Pinpoint the cell where the given text exists, returning its [X, Y] midpoint coordinate. 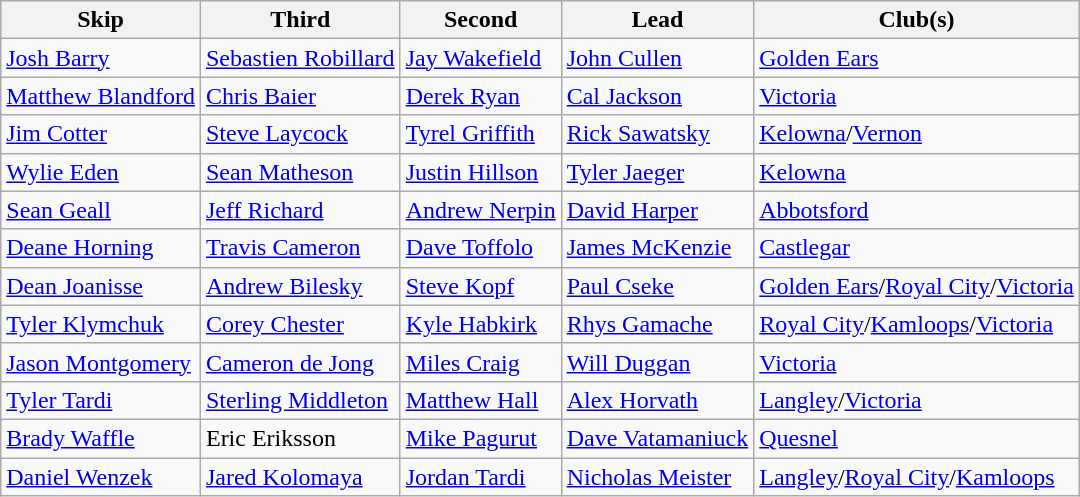
Second [480, 20]
Miles Craig [480, 362]
Nicholas Meister [658, 477]
Justin Hillson [480, 172]
John Cullen [658, 58]
Langley/Victoria [917, 400]
Jeff Richard [300, 210]
Jay Wakefield [480, 58]
Tyler Tardi [101, 400]
Corey Chester [300, 324]
Kelowna/Vernon [917, 134]
Sterling Middleton [300, 400]
Will Duggan [658, 362]
Golden Ears/Royal City/Victoria [917, 286]
Andrew Bilesky [300, 286]
Tyler Klymchuk [101, 324]
Langley/Royal City/Kamloops [917, 477]
Dave Toffolo [480, 248]
Sean Matheson [300, 172]
Wylie Eden [101, 172]
Travis Cameron [300, 248]
Golden Ears [917, 58]
Paul Cseke [658, 286]
Third [300, 20]
Kelowna [917, 172]
Cameron de Jong [300, 362]
Dave Vatamaniuck [658, 438]
Brady Waffle [101, 438]
Josh Barry [101, 58]
Andrew Nerpin [480, 210]
Royal City/Kamloops/Victoria [917, 324]
Sebastien Robillard [300, 58]
Kyle Habkirk [480, 324]
Deane Horning [101, 248]
Chris Baier [300, 96]
Derek Ryan [480, 96]
Daniel Wenzek [101, 477]
Tyrel Griffith [480, 134]
Jim Cotter [101, 134]
Quesnel [917, 438]
Cal Jackson [658, 96]
Abbotsford [917, 210]
Alex Horvath [658, 400]
Jason Montgomery [101, 362]
Castlegar [917, 248]
Steve Kopf [480, 286]
James McKenzie [658, 248]
Jared Kolomaya [300, 477]
Matthew Hall [480, 400]
Matthew Blandford [101, 96]
Rhys Gamache [658, 324]
Dean Joanisse [101, 286]
David Harper [658, 210]
Jordan Tardi [480, 477]
Skip [101, 20]
Club(s) [917, 20]
Sean Geall [101, 210]
Rick Sawatsky [658, 134]
Mike Pagurut [480, 438]
Tyler Jaeger [658, 172]
Lead [658, 20]
Eric Eriksson [300, 438]
Steve Laycock [300, 134]
